For the text-containing cell, return its midpoint in (X, Y) coordinate format. 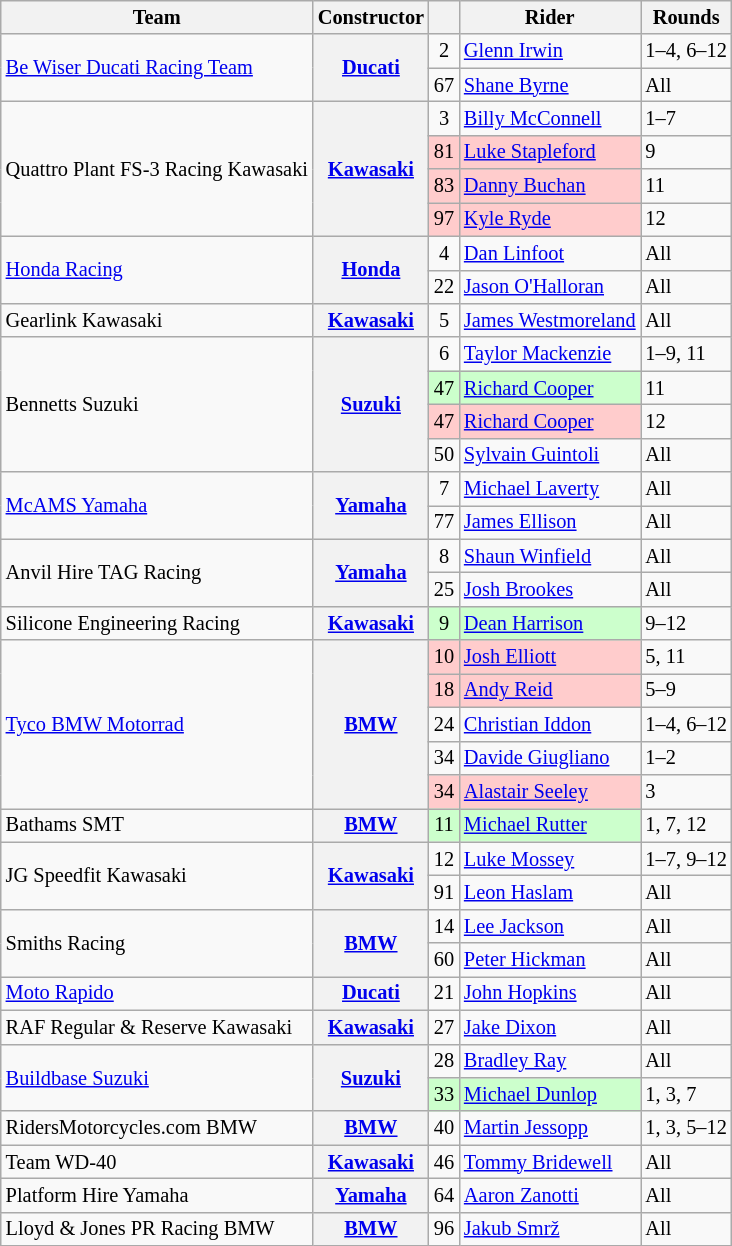
Honda (371, 270)
5 (444, 320)
5–9 (686, 690)
18 (444, 690)
1–7 (686, 118)
Platform Hire Yamaha (157, 1195)
Glenn Irwin (550, 51)
22 (444, 287)
5, 11 (686, 657)
Peter Hickman (550, 960)
Davide Giugliano (550, 758)
Dan Linfoot (550, 253)
Dean Harrison (550, 623)
James Westmoreland (550, 320)
77 (444, 522)
Sylvain Guintoli (550, 455)
Honda Racing (157, 270)
Bradley Ray (550, 1061)
Team (157, 17)
James Ellison (550, 522)
RidersMotorcycles.com BMW (157, 1128)
Lloyd & Jones PR Racing BMW (157, 1229)
JG Speedfit Kawasaki (157, 876)
Tyco BMW Motorrad (157, 724)
Michael Laverty (550, 489)
33 (444, 1094)
Bennetts Suzuki (157, 404)
Aaron Zanotti (550, 1195)
10 (444, 657)
2 (444, 51)
John Hopkins (550, 993)
81 (444, 152)
83 (444, 186)
64 (444, 1195)
Constructor (371, 17)
Gearlink Kawasaki (157, 320)
24 (444, 724)
Buildbase Suzuki (157, 1078)
21 (444, 993)
40 (444, 1128)
Rounds (686, 17)
Moto Rapido (157, 993)
6 (444, 354)
Luke Mossey (550, 859)
14 (444, 926)
Kyle Ryde (550, 219)
Christian Iddon (550, 724)
RAF Regular & Reserve Kawasaki (157, 1027)
Team WD-40 (157, 1162)
Smiths Racing (157, 942)
1, 7, 12 (686, 825)
Andy Reid (550, 690)
Tommy Bridewell (550, 1162)
Anvil Hire TAG Racing (157, 572)
97 (444, 219)
1–7, 9–12 (686, 859)
Jake Dixon (550, 1027)
Josh Brookes (550, 589)
Silicone Engineering Racing (157, 623)
7 (444, 489)
Martin Jessopp (550, 1128)
28 (444, 1061)
27 (444, 1027)
Michael Dunlop (550, 1094)
Michael Rutter (550, 825)
Be Wiser Ducati Racing Team (157, 68)
Taylor Mackenzie (550, 354)
Rider (550, 17)
Billy McConnell (550, 118)
Josh Elliott (550, 657)
Shane Byrne (550, 85)
Danny Buchan (550, 186)
Alastair Seeley (550, 791)
4 (444, 253)
1, 3, 7 (686, 1094)
Leon Haslam (550, 892)
Bathams SMT (157, 825)
1, 3, 5–12 (686, 1128)
Lee Jackson (550, 926)
96 (444, 1229)
67 (444, 85)
8 (444, 556)
25 (444, 589)
Shaun Winfield (550, 556)
60 (444, 960)
9–12 (686, 623)
Jason O'Halloran (550, 287)
1–9, 11 (686, 354)
1–2 (686, 758)
50 (444, 455)
46 (444, 1162)
91 (444, 892)
Luke Stapleford (550, 152)
McAMS Yamaha (157, 506)
Quattro Plant FS-3 Racing Kawasaki (157, 168)
Jakub Smrž (550, 1229)
